Find where the given text appears and provide that cell's center as [x, y] coordinate. 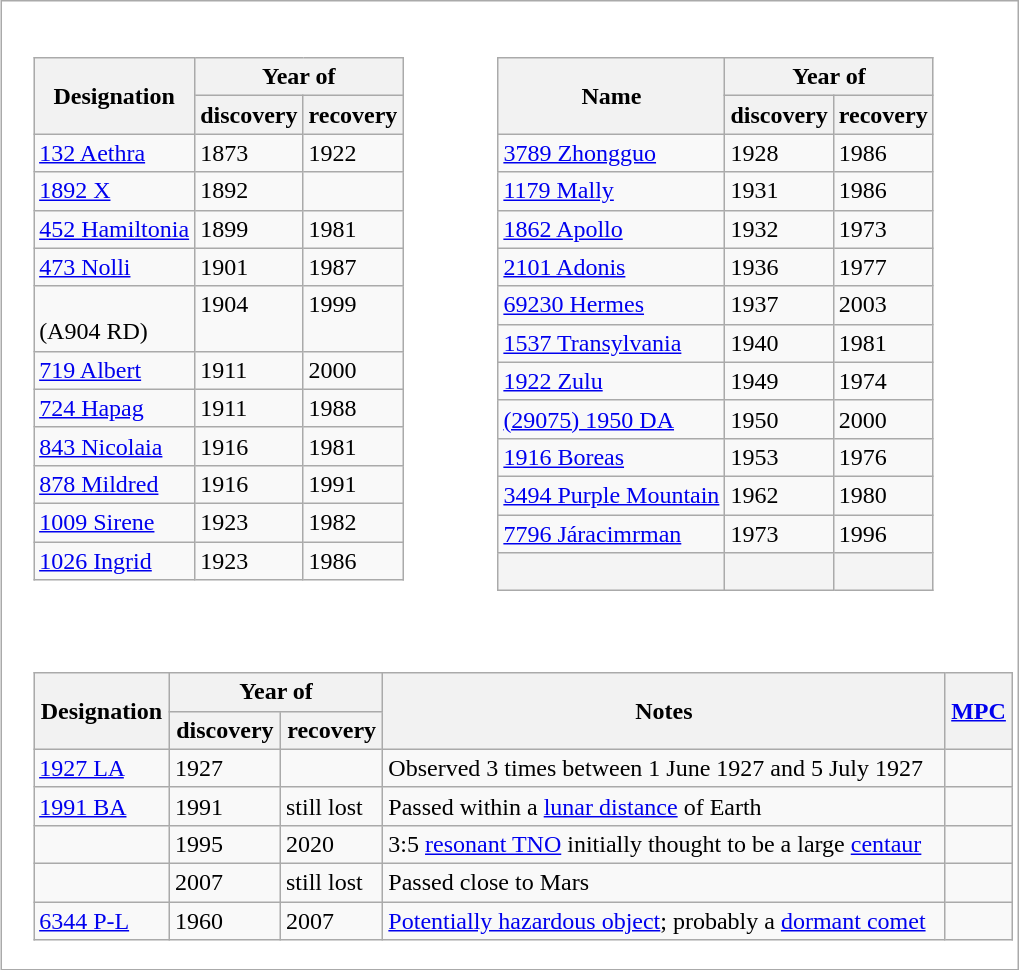
1950 [779, 419]
1873 [249, 153]
2020 [331, 844]
1936 [779, 267]
1537 Transylvania [612, 343]
1928 [779, 153]
MPC [978, 711]
1987 [353, 267]
719 Albert [114, 370]
Name [612, 96]
(29075) 1950 DA [612, 419]
132 Aethra [114, 153]
1899 [249, 229]
1999 [353, 318]
Passed close to Mars [664, 882]
1922 [353, 153]
473 Nolli [114, 267]
1904 [249, 318]
1009 Sirene [114, 522]
1974 [883, 381]
2101 Adonis [612, 267]
1995 [224, 844]
1932 [779, 229]
3494 Purple Mountain [612, 495]
1862 Apollo [612, 229]
878 Mildred [114, 484]
7796 Járacimrman [612, 533]
1976 [883, 457]
Passed within a lunar distance of Earth [664, 806]
1901 [249, 267]
1937 [779, 305]
1892 [249, 191]
6344 P-L [102, 921]
1949 [779, 381]
1953 [779, 457]
1940 [779, 343]
3789 Zhongguo [612, 153]
1179 Mally [612, 191]
1962 [779, 495]
69230 Hermes [612, 305]
Notes [664, 711]
1960 [224, 921]
724 Hapag [114, 408]
1996 [883, 533]
843 Nicolaia [114, 446]
2003 [883, 305]
1916 Boreas [612, 457]
1991 BA [102, 806]
452 Hamiltonia [114, 229]
1980 [883, 495]
1922 Zulu [612, 381]
1026 Ingrid [114, 561]
Observed 3 times between 1 June 1927 and 5 July 1927 [664, 768]
1927 LA [102, 768]
Potentially hazardous object; probably a dormant comet [664, 921]
1982 [353, 522]
1988 [353, 408]
1927 [224, 768]
1977 [883, 267]
3:5 resonant TNO initially thought to be a large centaur [664, 844]
1931 [779, 191]
(A904 RD) [114, 318]
1892 X [114, 191]
